Provide the (X, Y) coordinate of the cell's center where the given text is located.  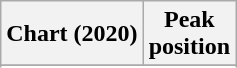
Peakposition (189, 34)
Chart (2020) (72, 34)
